For the text-containing cell, return its midpoint in (X, Y) coordinate format. 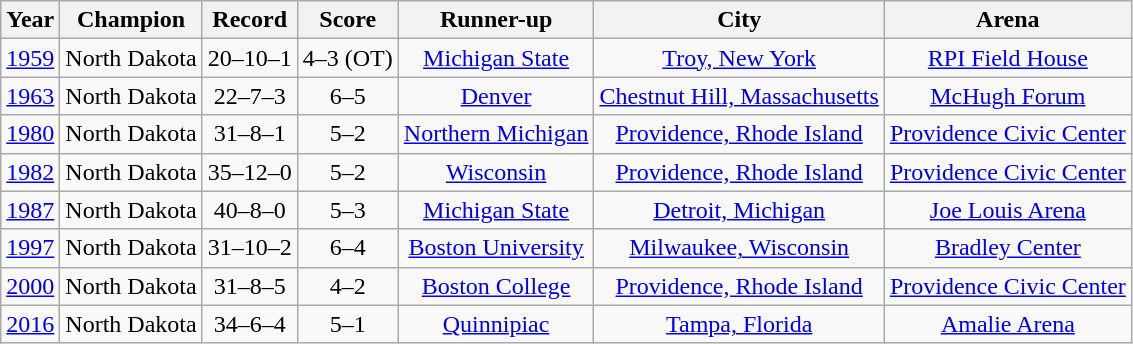
Bradley Center (1008, 248)
Detroit, Michigan (739, 210)
1963 (30, 96)
1959 (30, 58)
6–4 (348, 248)
1980 (30, 134)
McHugh Forum (1008, 96)
Wisconsin (496, 172)
1987 (30, 210)
20–10–1 (250, 58)
Champion (131, 20)
Record (250, 20)
Year (30, 20)
Arena (1008, 20)
4–3 (OT) (348, 58)
31–10–2 (250, 248)
35–12–0 (250, 172)
Boston College (496, 286)
31–8–5 (250, 286)
1997 (30, 248)
Chestnut Hill, Massachusetts (739, 96)
2000 (30, 286)
1982 (30, 172)
2016 (30, 324)
Northern Michigan (496, 134)
Milwaukee, Wisconsin (739, 248)
Amalie Arena (1008, 324)
40–8–0 (250, 210)
RPI Field House (1008, 58)
Quinnipiac (496, 324)
34–6–4 (250, 324)
Score (348, 20)
Joe Louis Arena (1008, 210)
22–7–3 (250, 96)
31–8–1 (250, 134)
5–1 (348, 324)
5–3 (348, 210)
Boston University (496, 248)
Denver (496, 96)
6–5 (348, 96)
Tampa, Florida (739, 324)
4–2 (348, 286)
Troy, New York (739, 58)
Runner-up (496, 20)
City (739, 20)
